Provide the [X, Y] coordinate of the cell's center where the given text is located.  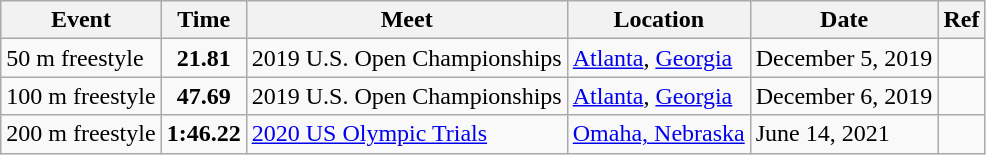
Time [204, 20]
Ref [962, 20]
December 5, 2019 [844, 58]
Omaha, Nebraska [658, 134]
50 m freestyle [81, 58]
1:46.22 [204, 134]
Event [81, 20]
47.69 [204, 96]
2020 US Olympic Trials [406, 134]
December 6, 2019 [844, 96]
200 m freestyle [81, 134]
Location [658, 20]
Meet [406, 20]
June 14, 2021 [844, 134]
21.81 [204, 58]
100 m freestyle [81, 96]
Date [844, 20]
